Scan for the cell matching the given text and deliver its [x, y] coordinate at center. 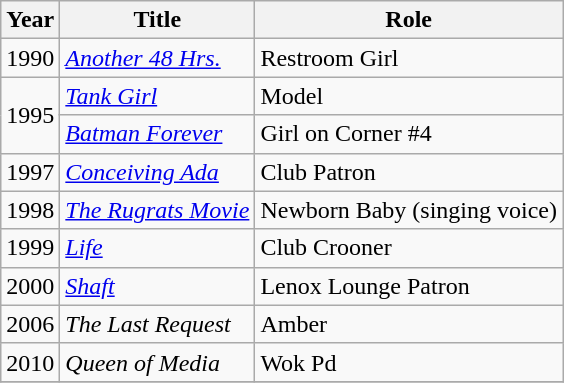
2010 [30, 362]
Shaft [158, 286]
Lenox Lounge Patron [409, 286]
Wok Pd [409, 362]
Club Crooner [409, 248]
Tank Girl [158, 96]
1995 [30, 115]
Model [409, 96]
Life [158, 248]
Title [158, 20]
1990 [30, 58]
Year [30, 20]
The Last Request [158, 324]
Batman Forever [158, 134]
Girl on Corner #4 [409, 134]
Role [409, 20]
1997 [30, 172]
2000 [30, 286]
The Rugrats Movie [158, 210]
Another 48 Hrs. [158, 58]
Queen of Media [158, 362]
Newborn Baby (singing voice) [409, 210]
Club Patron [409, 172]
Amber [409, 324]
1998 [30, 210]
Conceiving Ada [158, 172]
Restroom Girl [409, 58]
1999 [30, 248]
2006 [30, 324]
